Capture the cell that displays the provided text and extract its (X, Y) central coordinate. 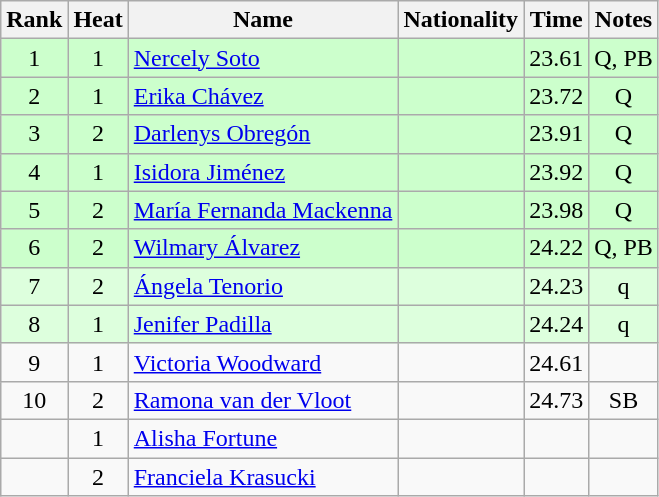
8 (34, 324)
Ángela Tenorio (263, 286)
Victoria Woodward (263, 362)
Time (556, 20)
Wilmary Álvarez (263, 248)
Name (263, 20)
María Fernanda Mackenna (263, 210)
24.24 (556, 324)
10 (34, 400)
Heat (98, 20)
Notes (624, 20)
Darlenys Obregón (263, 134)
23.98 (556, 210)
7 (34, 286)
Alisha Fortune (263, 438)
Rank (34, 20)
23.92 (556, 172)
4 (34, 172)
Ramona van der Vloot (263, 400)
5 (34, 210)
SB (624, 400)
Franciela Krasucki (263, 477)
Erika Chávez (263, 96)
23.72 (556, 96)
23.61 (556, 58)
9 (34, 362)
3 (34, 134)
24.73 (556, 400)
Nationality (461, 20)
24.23 (556, 286)
Nercely Soto (263, 58)
23.91 (556, 134)
Isidora Jiménez (263, 172)
Jenifer Padilla (263, 324)
6 (34, 248)
24.61 (556, 362)
24.22 (556, 248)
